For the text-containing cell, return its midpoint in [X, Y] coordinate format. 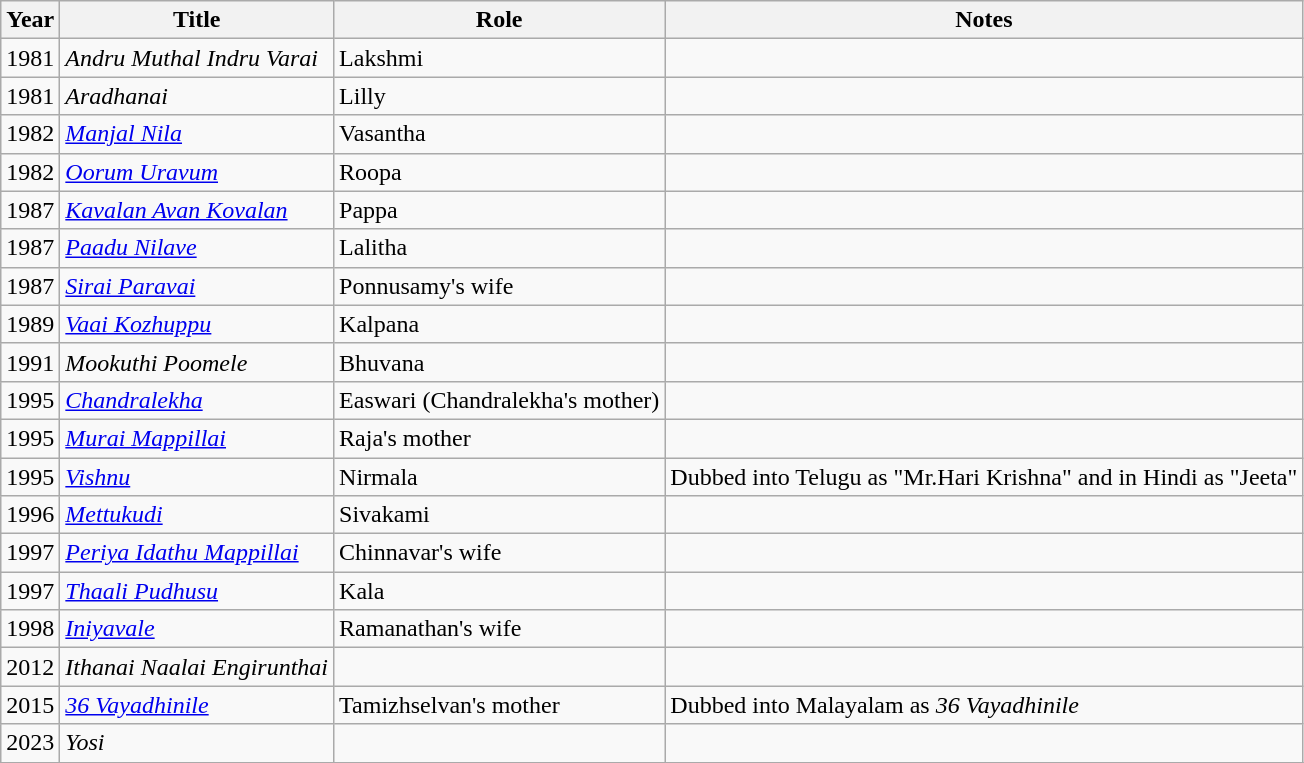
Year [30, 20]
Kavalan Avan Kovalan [197, 210]
1998 [30, 629]
Ithanai Naalai Engirunthai [197, 667]
1991 [30, 362]
Title [197, 20]
Tamizhselvan's mother [500, 705]
2015 [30, 705]
Notes [984, 20]
Sivakami [500, 515]
36 Vayadhinile [197, 705]
Easwari (Chandralekha's mother) [500, 400]
Chandralekha [197, 400]
Raja's mother [500, 438]
Kala [500, 591]
2023 [30, 743]
Kalpana [500, 324]
Periya Idathu Mappillai [197, 553]
Mookuthi Poomele [197, 362]
Thaali Pudhusu [197, 591]
Yosi [197, 743]
Oorum Uravum [197, 172]
Manjal Nila [197, 134]
Chinnavar's wife [500, 553]
Vishnu [197, 477]
Role [500, 20]
1989 [30, 324]
2012 [30, 667]
Nirmala [500, 477]
Pappa [500, 210]
Aradhanai [197, 96]
Sirai Paravai [197, 286]
Lilly [500, 96]
Ramanathan's wife [500, 629]
Bhuvana [500, 362]
Lakshmi [500, 58]
Ponnusamy's wife [500, 286]
Dubbed into Malayalam as 36 Vayadhinile [984, 705]
Lalitha [500, 248]
Iniyavale [197, 629]
1996 [30, 515]
Paadu Nilave [197, 248]
Vaai Kozhuppu [197, 324]
Dubbed into Telugu as "Mr.Hari Krishna" and in Hindi as "Jeeta" [984, 477]
Vasantha [500, 134]
Roopa [500, 172]
Mettukudi [197, 515]
Murai Mappillai [197, 438]
Andru Muthal Indru Varai [197, 58]
